Locate the cell with the specified text and output its (x, y) center coordinate. 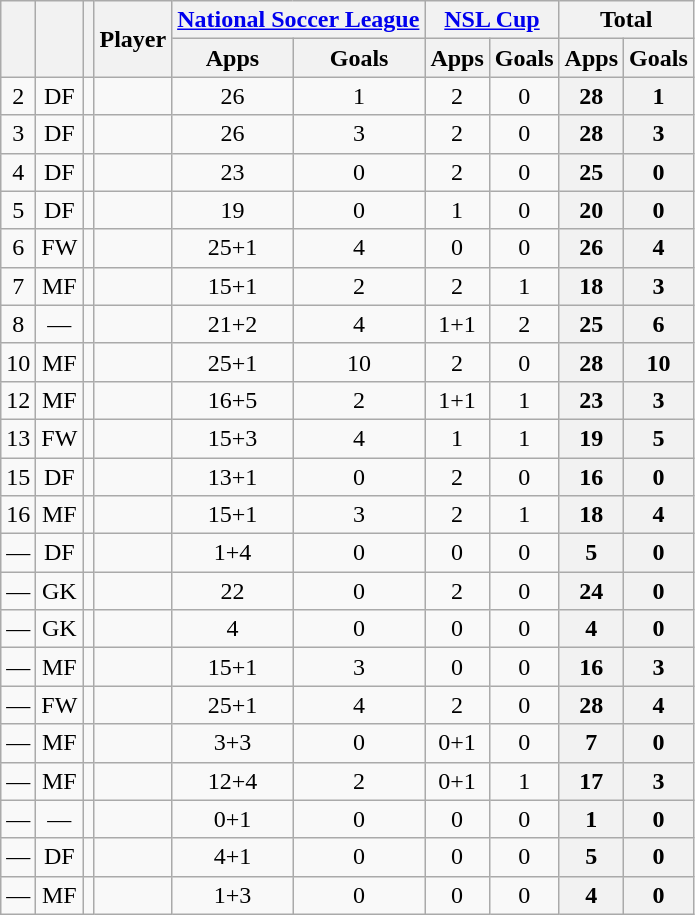
13 (18, 438)
22 (233, 591)
17 (591, 781)
National Soccer League (298, 20)
21+2 (233, 324)
24 (591, 591)
20 (591, 210)
Player (133, 39)
3+3 (233, 743)
1+4 (233, 553)
8 (18, 324)
Total (626, 20)
12+4 (233, 781)
15 (18, 477)
16+5 (233, 400)
NSL Cup (492, 20)
12 (18, 400)
13+1 (233, 477)
15+3 (233, 438)
4+1 (233, 857)
1+3 (233, 895)
